Find where the given text appears and provide that cell's center as (x, y) coordinate. 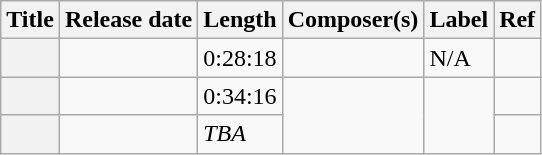
Composer(s) (353, 20)
Ref (518, 20)
0:34:16 (240, 96)
0:28:18 (240, 58)
N/A (459, 58)
Release date (128, 20)
TBA (240, 134)
Label (459, 20)
Title (30, 20)
Length (240, 20)
